Detect which cell encompasses the target text, then output its (x, y) center coordinate. 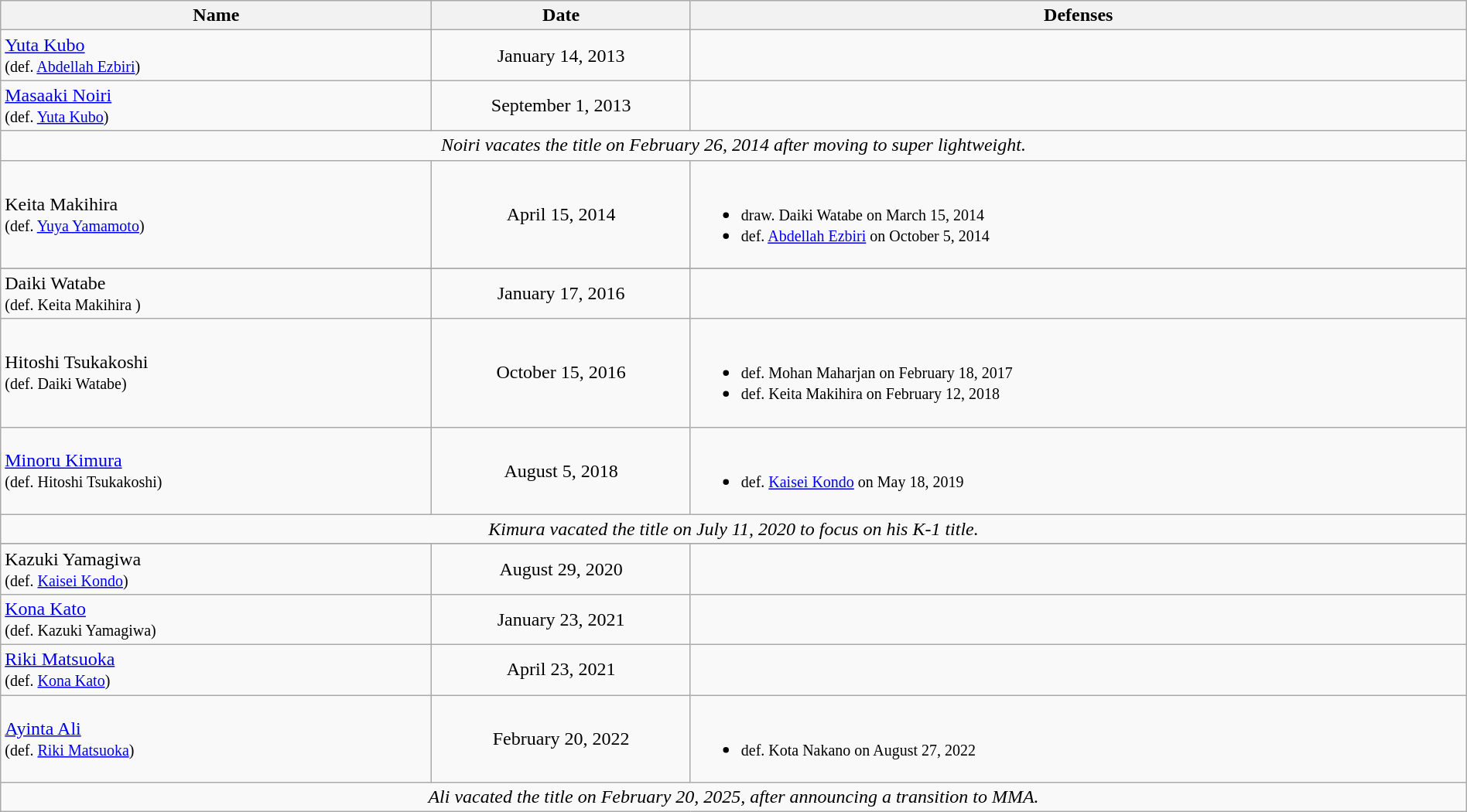
September 1, 2013 (561, 105)
Kona Kato (def. Kazuki Yamagiwa) (217, 619)
Defenses (1079, 15)
def. Kaisei Kondo on May 18, 2019 (1079, 470)
def. Mohan Maharjan on February 18, 2017def. Keita Makihira on February 12, 2018 (1079, 373)
Ali vacated the title on February 20, 2025, after announcing a transition to MMA. (733, 797)
Kimura vacated the title on July 11, 2020 to focus on his K-1 title. (733, 529)
draw. Daiki Watabe on March 15, 2014def. Abdellah Ezbiri on October 5, 2014 (1079, 214)
January 14, 2013 (561, 56)
August 5, 2018 (561, 470)
Daiki Watabe (def. Keita Makihira ) (217, 294)
February 20, 2022 (561, 738)
January 17, 2016 (561, 294)
Ayinta Ali (def. Riki Matsuoka) (217, 738)
Hitoshi Tsukakoshi (def. Daiki Watabe) (217, 373)
Minoru Kimura (def. Hitoshi Tsukakoshi) (217, 470)
Kazuki Yamagiwa (def. Kaisei Kondo) (217, 569)
Name (217, 15)
April 23, 2021 (561, 670)
Noiri vacates the title on February 26, 2014 after moving to super lightweight. (733, 145)
October 15, 2016 (561, 373)
Date (561, 15)
Yuta Kubo (def. Abdellah Ezbiri) (217, 56)
January 23, 2021 (561, 619)
August 29, 2020 (561, 569)
April 15, 2014 (561, 214)
Keita Makihira (def. Yuya Yamamoto) (217, 214)
def. Kota Nakano on August 27, 2022 (1079, 738)
Masaaki Noiri (def. Yuta Kubo) (217, 105)
Riki Matsuoka (def. Kona Kato) (217, 670)
